Output the [X, Y] coordinate of the center of the cell containing the given text.  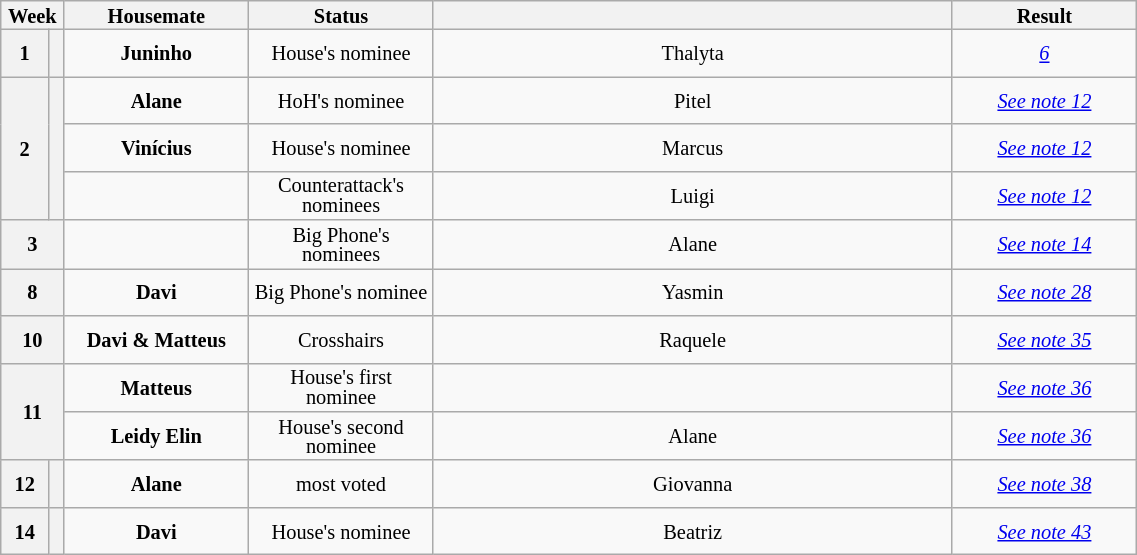
House's first nominee [342, 388]
Pitel [692, 100]
6 [1044, 54]
Thalyta [692, 54]
Status [342, 14]
See note 28 [1044, 292]
Counterattack's nominees [342, 196]
1 [25, 54]
HoH's nominee [342, 100]
See note 38 [1044, 484]
Vinícius [156, 148]
Yasmin [692, 292]
Beatriz [692, 530]
10 [32, 338]
Raquele [692, 338]
House's second nominee [342, 436]
8 [32, 292]
Result [1044, 14]
11 [32, 412]
Big Phone's nominee [342, 292]
See note 43 [1044, 530]
Juninho [156, 54]
Giovanna [692, 484]
Leidy Elin [156, 436]
Big Phone's nominees [342, 244]
most voted [342, 484]
See note 14 [1044, 244]
Week [32, 14]
Marcus [692, 148]
Matteus [156, 388]
14 [25, 530]
Crosshairs [342, 338]
2 [25, 148]
12 [25, 484]
See note 35 [1044, 338]
Davi & Matteus [156, 338]
Luigi [692, 196]
3 [32, 244]
Housemate [156, 14]
